Search for the cell housing the specified text and yield its [x, y] center coordinate. 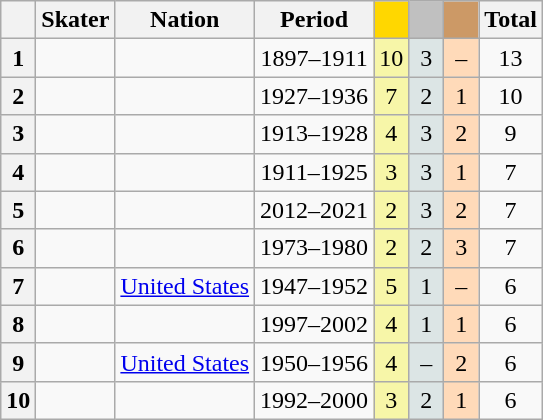
2012–2021 [314, 210]
1997–2002 [314, 324]
Total [511, 20]
1911–1925 [314, 172]
Nation [185, 20]
1913–1928 [314, 134]
13 [511, 58]
Period [314, 20]
1947–1952 [314, 286]
1973–1980 [314, 248]
Skater [76, 20]
1927–1936 [314, 96]
1992–2000 [314, 400]
1897–1911 [314, 58]
8 [18, 324]
1950–1956 [314, 362]
